Find where the given text appears and provide that cell's center as (X, Y) coordinate. 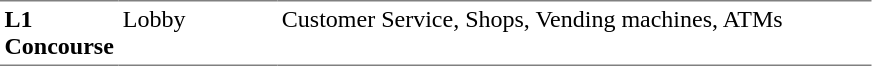
Customer Service, Shops, Vending machines, ATMs (574, 33)
Lobby (198, 33)
L1Concourse (59, 33)
